Find where the given text appears and provide that cell's center as [X, Y] coordinate. 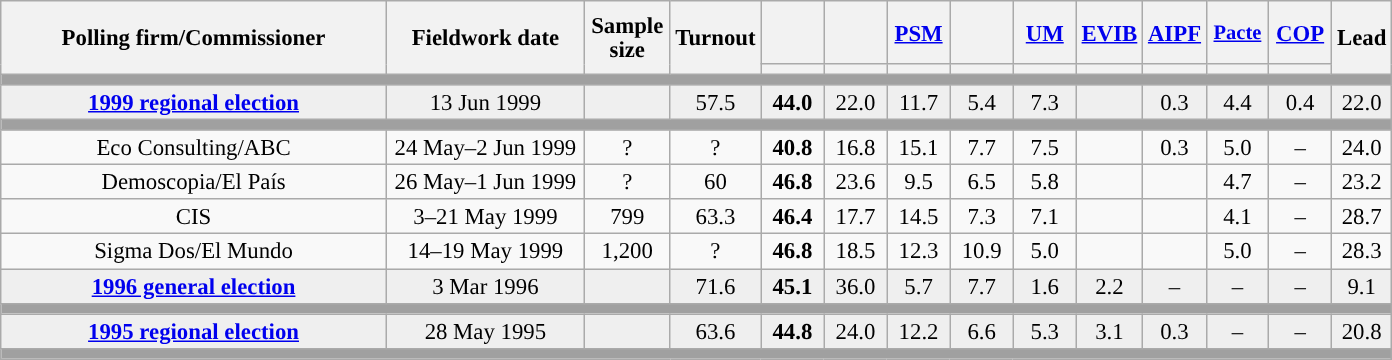
Sample size [627, 38]
10.9 [982, 252]
4.1 [1237, 218]
24 May–2 Jun 1999 [485, 148]
60 [716, 182]
7.5 [1044, 148]
UM [1044, 32]
5.7 [918, 286]
5.3 [1044, 332]
1,200 [627, 252]
9.1 [1362, 286]
Turnout [716, 38]
63.6 [716, 332]
28.7 [1362, 218]
Demoscopia/El País [194, 182]
28 May 1995 [485, 332]
7.1 [1044, 218]
14.5 [918, 218]
44.8 [792, 332]
36.0 [856, 286]
AIPF [1175, 32]
4.7 [1237, 182]
Fieldwork date [485, 38]
3 Mar 1996 [485, 286]
0.4 [1300, 102]
44.0 [792, 102]
18.5 [856, 252]
6.6 [982, 332]
Lead [1362, 38]
28.3 [1362, 252]
5.4 [982, 102]
23.2 [1362, 182]
26 May–1 Jun 1999 [485, 182]
71.6 [716, 286]
12.2 [918, 332]
5.8 [1044, 182]
CIS [194, 218]
57.5 [716, 102]
Sigma Dos/El Mundo [194, 252]
63.3 [716, 218]
16.8 [856, 148]
12.3 [918, 252]
17.7 [856, 218]
4.4 [1237, 102]
15.1 [918, 148]
799 [627, 218]
3.1 [1109, 332]
3–21 May 1999 [485, 218]
1995 regional election [194, 332]
1996 general election [194, 286]
23.6 [856, 182]
14–19 May 1999 [485, 252]
Eco Consulting/ABC [194, 148]
40.8 [792, 148]
1999 regional election [194, 102]
6.5 [982, 182]
20.8 [1362, 332]
EVIB [1109, 32]
Polling firm/Commissioner [194, 38]
11.7 [918, 102]
PSM [918, 32]
Pacte [1237, 32]
46.4 [792, 218]
2.2 [1109, 286]
45.1 [792, 286]
9.5 [918, 182]
COP [1300, 32]
1.6 [1044, 286]
13 Jun 1999 [485, 102]
